Scan for the cell matching the given text and deliver its [X, Y] coordinate at center. 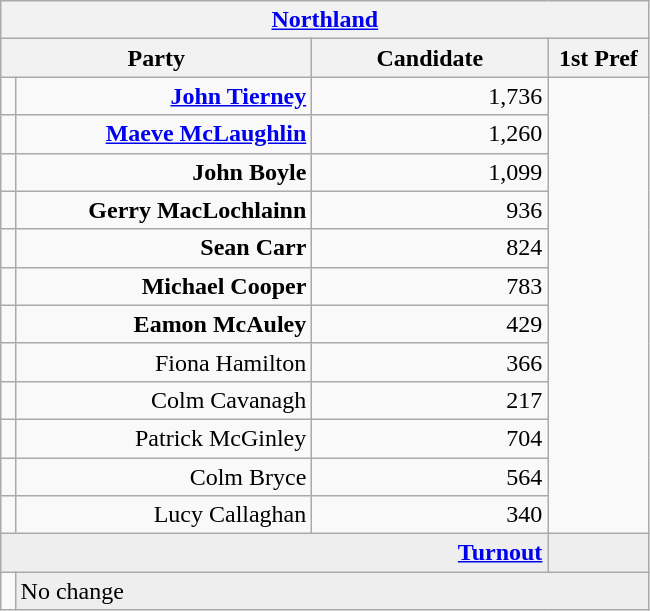
Colm Bryce [164, 477]
Turnout [274, 553]
217 [430, 400]
Eamon McAuley [164, 324]
Sean Carr [164, 248]
366 [430, 362]
No change [332, 591]
John Tierney [164, 96]
Colm Cavanagh [164, 400]
340 [430, 515]
Lucy Callaghan [164, 515]
John Boyle [164, 172]
1,736 [430, 96]
429 [430, 324]
Fiona Hamilton [164, 362]
Party [156, 58]
Patrick McGinley [164, 438]
Maeve McLaughlin [164, 134]
783 [430, 286]
Candidate [430, 58]
Michael Cooper [164, 286]
564 [430, 477]
Northland [325, 20]
1st Pref [598, 58]
704 [430, 438]
1,099 [430, 172]
936 [430, 210]
824 [430, 248]
1,260 [430, 134]
Gerry MacLochlainn [164, 210]
